Extract the [x, y] coordinate from the center of the cell holding the provided text.  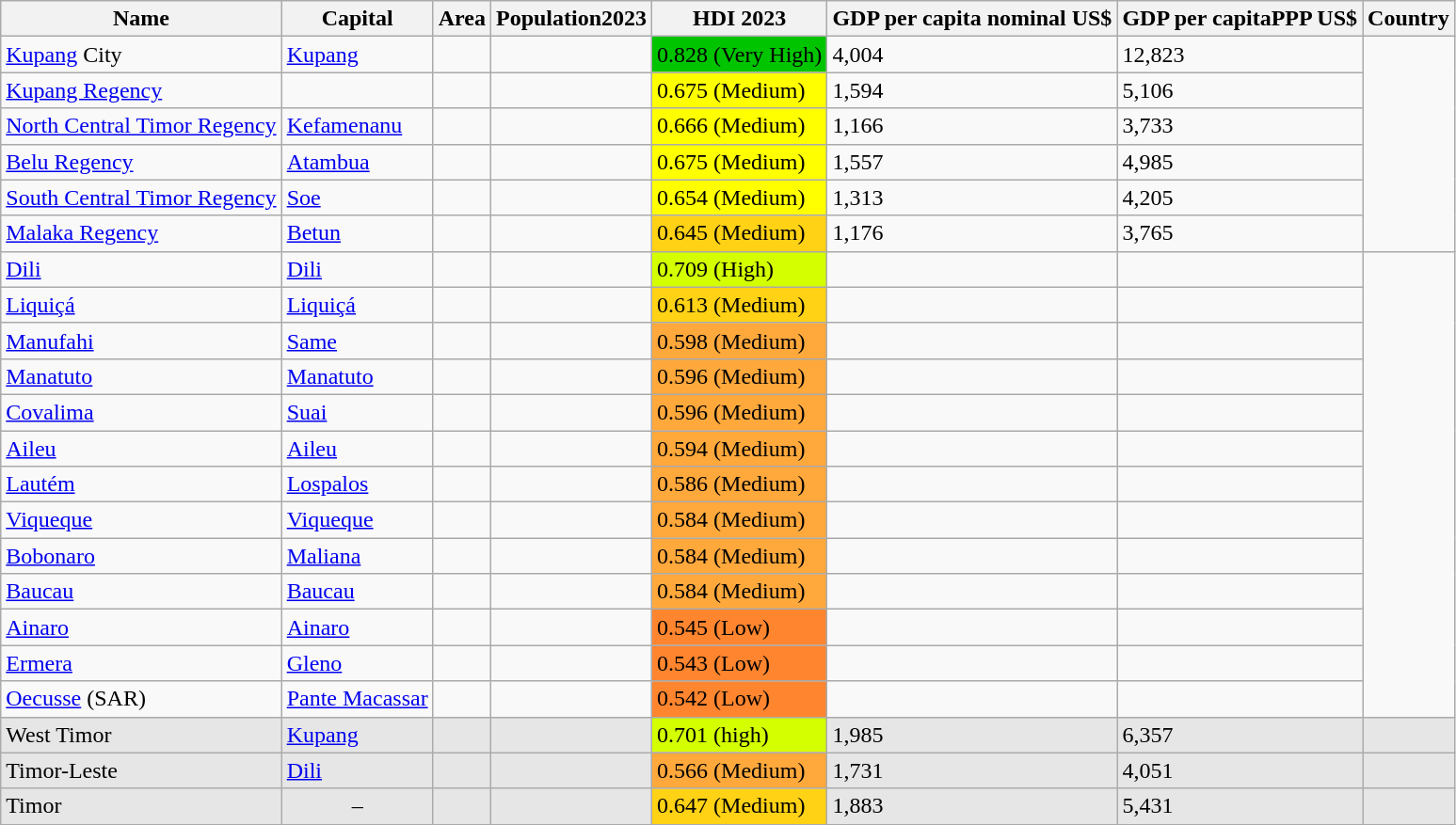
12,823 [1240, 55]
Area [461, 19]
Timor [141, 806]
Country [1409, 19]
Manufahi [141, 341]
North Central Timor Regency [141, 126]
4,985 [1240, 162]
0.542 (Low) [740, 699]
1,176 [972, 233]
4,205 [1240, 198]
0.594 (Medium) [740, 449]
1,594 [972, 90]
HDI 2023 [740, 19]
Maliana [358, 556]
0.709 (High) [740, 269]
Ermera [141, 663]
Betun [358, 233]
1,166 [972, 126]
0.654 (Medium) [740, 198]
South Central Timor Regency [141, 198]
Gleno [358, 663]
0.645 (Medium) [740, 233]
Kupang Regency [141, 90]
Lospalos [358, 484]
– [358, 806]
Lautém [141, 484]
0.613 (Medium) [740, 305]
4,051 [1240, 770]
4,004 [972, 55]
0.701 (high) [740, 735]
1,883 [972, 806]
Oecusse (SAR) [141, 699]
0.828 (Very High) [740, 55]
0.545 (Low) [740, 627]
Covalima [141, 412]
0.543 (Low) [740, 663]
1,313 [972, 198]
1,731 [972, 770]
Kupang City [141, 55]
5,106 [1240, 90]
GDP per capitaPPP US$ [1240, 19]
Timor-Leste [141, 770]
Pante Macassar [358, 699]
Suai [358, 412]
Kefamenanu [358, 126]
1,985 [972, 735]
3,765 [1240, 233]
0.647 (Medium) [740, 806]
Atambua [358, 162]
GDP per capita nominal US$ [972, 19]
Same [358, 341]
West Timor [141, 735]
3,733 [1240, 126]
Population2023 [570, 19]
Belu Regency [141, 162]
0.586 (Medium) [740, 484]
Bobonaro [141, 556]
0.566 (Medium) [740, 770]
Soe [358, 198]
Malaka Regency [141, 233]
Name [141, 19]
Capital [358, 19]
5,431 [1240, 806]
0.666 (Medium) [740, 126]
6,357 [1240, 735]
0.598 (Medium) [740, 341]
1,557 [972, 162]
